Locate the cell with the specified text and output its [x, y] center coordinate. 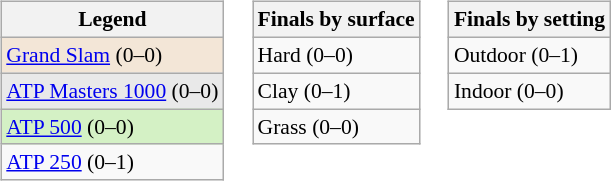
Grand Slam (0–0) [112, 55]
ATP 250 (0–1) [112, 162]
Finals by setting [530, 20]
Clay (0–1) [336, 91]
Hard (0–0) [336, 55]
ATP 500 (0–0) [112, 127]
Grass (0–0) [336, 127]
Indoor (0–0) [530, 91]
Outdoor (0–1) [530, 55]
ATP Masters 1000 (0–0) [112, 91]
Finals by surface [336, 20]
Legend [112, 20]
